Find where the given text appears and provide that cell's center as [x, y] coordinate. 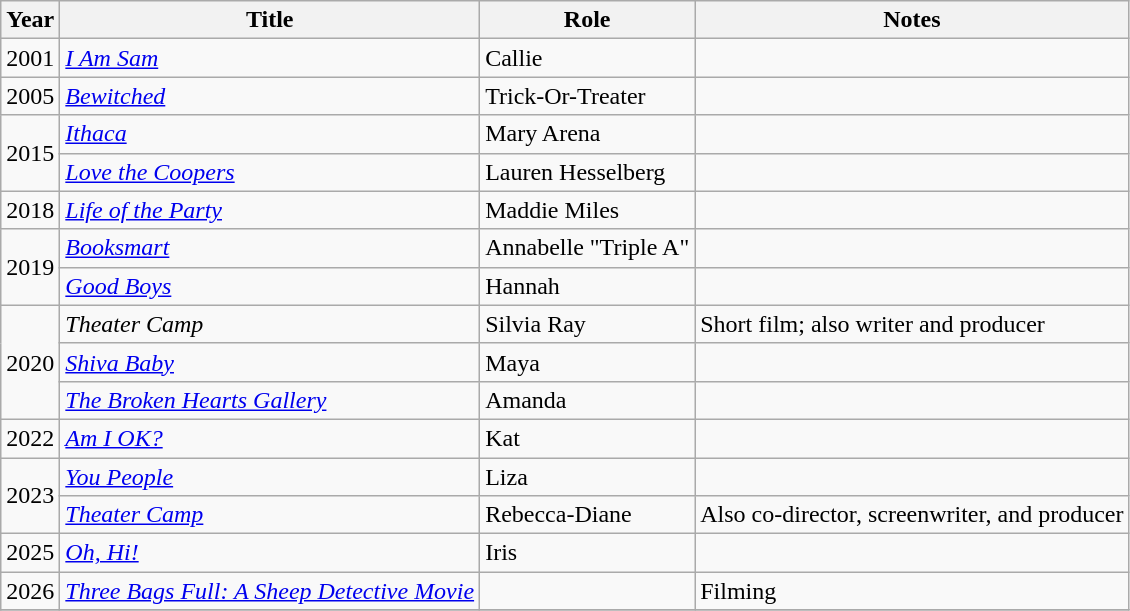
2025 [30, 553]
Short film; also writer and producer [912, 324]
Love the Coopers [270, 172]
Title [270, 20]
2026 [30, 591]
Am I OK? [270, 438]
Good Boys [270, 286]
Life of the Party [270, 210]
2020 [30, 362]
Annabelle "Triple A" [588, 248]
Hannah [588, 286]
Callie [588, 58]
2015 [30, 153]
Kat [588, 438]
2019 [30, 267]
Notes [912, 20]
Shiva Baby [270, 362]
Maddie Miles [588, 210]
Year [30, 20]
Oh, Hi! [270, 553]
You People [270, 477]
2018 [30, 210]
Role [588, 20]
I Am Sam [270, 58]
Booksmart [270, 248]
Bewitched [270, 96]
Three Bags Full: A Sheep Detective Movie [270, 591]
2023 [30, 496]
Iris [588, 553]
Filming [912, 591]
Ithaca [270, 134]
2022 [30, 438]
2001 [30, 58]
Maya [588, 362]
The Broken Hearts Gallery [270, 400]
Mary Arena [588, 134]
Lauren Hesselberg [588, 172]
2005 [30, 96]
Rebecca-Diane [588, 515]
Also co-director, screenwriter, and producer [912, 515]
Amanda [588, 400]
Liza [588, 477]
Silvia Ray [588, 324]
Trick-Or-Treater [588, 96]
